Determine the (x, y) coordinate at the center of the cell enclosing the given text.  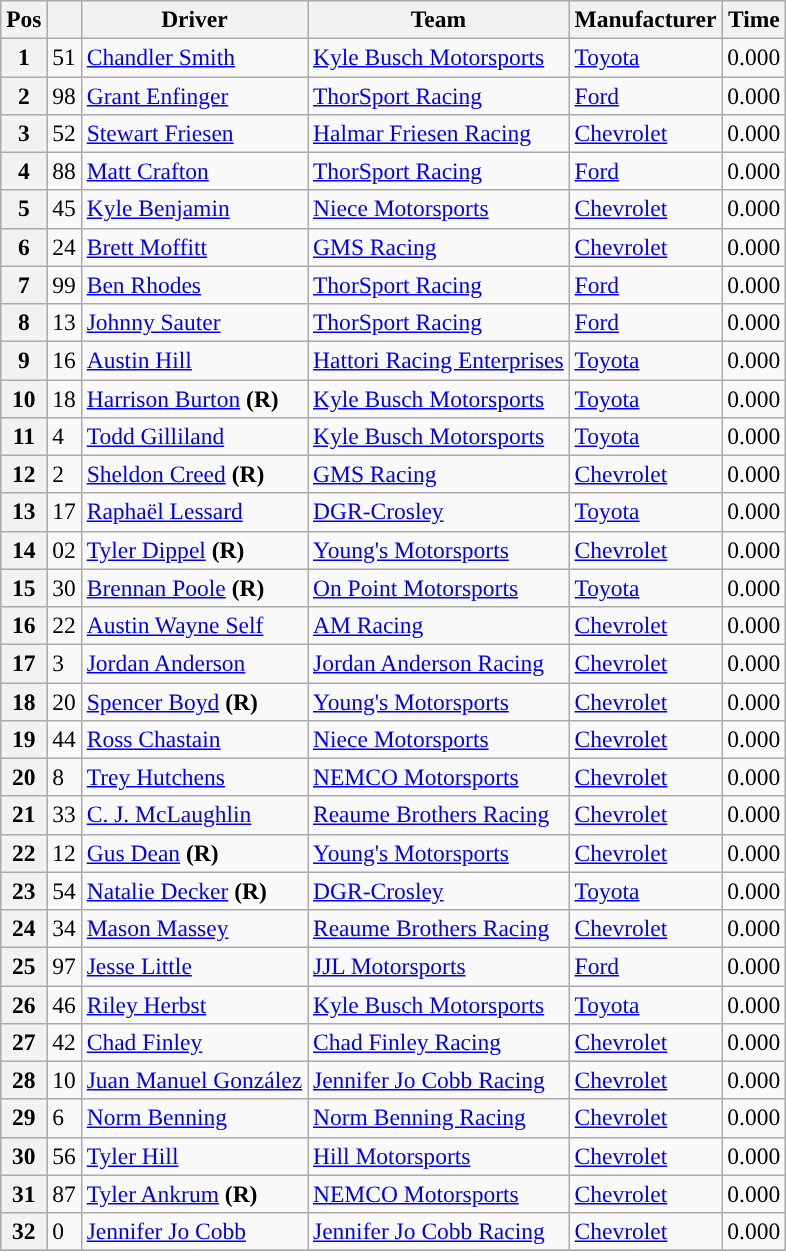
Sheldon Creed (R) (194, 474)
46 (64, 1004)
56 (64, 1156)
Ben Rhodes (194, 285)
Jordan Anderson Racing (439, 663)
Hill Motorsports (439, 1156)
1 (24, 57)
Jordan Anderson (194, 663)
Mason Massey (194, 928)
Todd Gilliland (194, 436)
Raphaël Lessard (194, 512)
9 (24, 360)
5 (24, 209)
54 (64, 891)
42 (64, 1042)
25 (24, 966)
Spencer Boyd (R) (194, 701)
Kyle Benjamin (194, 209)
Ross Chastain (194, 739)
JJL Motorsports (439, 966)
C. J. McLaughlin (194, 815)
Norm Benning Racing (439, 1118)
Tyler Hill (194, 1156)
14 (24, 550)
87 (64, 1194)
Chad Finley Racing (439, 1042)
AM Racing (439, 625)
52 (64, 133)
Matt Crafton (194, 171)
19 (24, 739)
Grant Enfinger (194, 95)
Tyler Ankrum (R) (194, 1194)
Halmar Friesen Racing (439, 133)
99 (64, 285)
Chandler Smith (194, 57)
Jesse Little (194, 966)
02 (64, 550)
Trey Hutchens (194, 777)
21 (24, 815)
31 (24, 1194)
15 (24, 588)
27 (24, 1042)
11 (24, 436)
Team (439, 19)
32 (24, 1231)
Brennan Poole (R) (194, 588)
7 (24, 285)
Juan Manuel González (194, 1080)
Austin Hill (194, 360)
Natalie Decker (R) (194, 891)
Time (754, 19)
Stewart Friesen (194, 133)
Jennifer Jo Cobb (194, 1231)
Pos (24, 19)
23 (24, 891)
0 (64, 1231)
26 (24, 1004)
Hattori Racing Enterprises (439, 360)
Chad Finley (194, 1042)
28 (24, 1080)
Brett Moffitt (194, 247)
29 (24, 1118)
Gus Dean (R) (194, 853)
Austin Wayne Self (194, 625)
98 (64, 95)
Harrison Burton (R) (194, 398)
88 (64, 171)
34 (64, 928)
Norm Benning (194, 1118)
Driver (194, 19)
On Point Motorsports (439, 588)
97 (64, 966)
51 (64, 57)
Riley Herbst (194, 1004)
Tyler Dippel (R) (194, 550)
Johnny Sauter (194, 322)
Manufacturer (646, 19)
44 (64, 739)
45 (64, 209)
33 (64, 815)
